Scan for the cell matching the given text and deliver its (X, Y) coordinate at center. 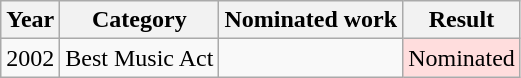
2002 (30, 58)
Nominated work (311, 20)
Category (140, 20)
Nominated (462, 58)
Best Music Act (140, 58)
Result (462, 20)
Year (30, 20)
